Capture the cell that displays the provided text and extract its (X, Y) central coordinate. 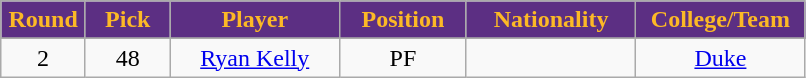
College/Team (720, 20)
Position (402, 20)
2 (44, 58)
Player (254, 20)
Pick (128, 20)
PF (402, 58)
Nationality (550, 20)
Duke (720, 58)
Ryan Kelly (254, 58)
Round (44, 20)
48 (128, 58)
